Scan for the cell matching the given text and deliver its [x, y] coordinate at center. 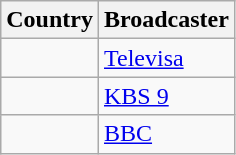
Country [50, 20]
Broadcaster [166, 20]
KBS 9 [166, 96]
Televisa [166, 58]
BBC [166, 134]
